Search for the cell housing the specified text and yield its [x, y] center coordinate. 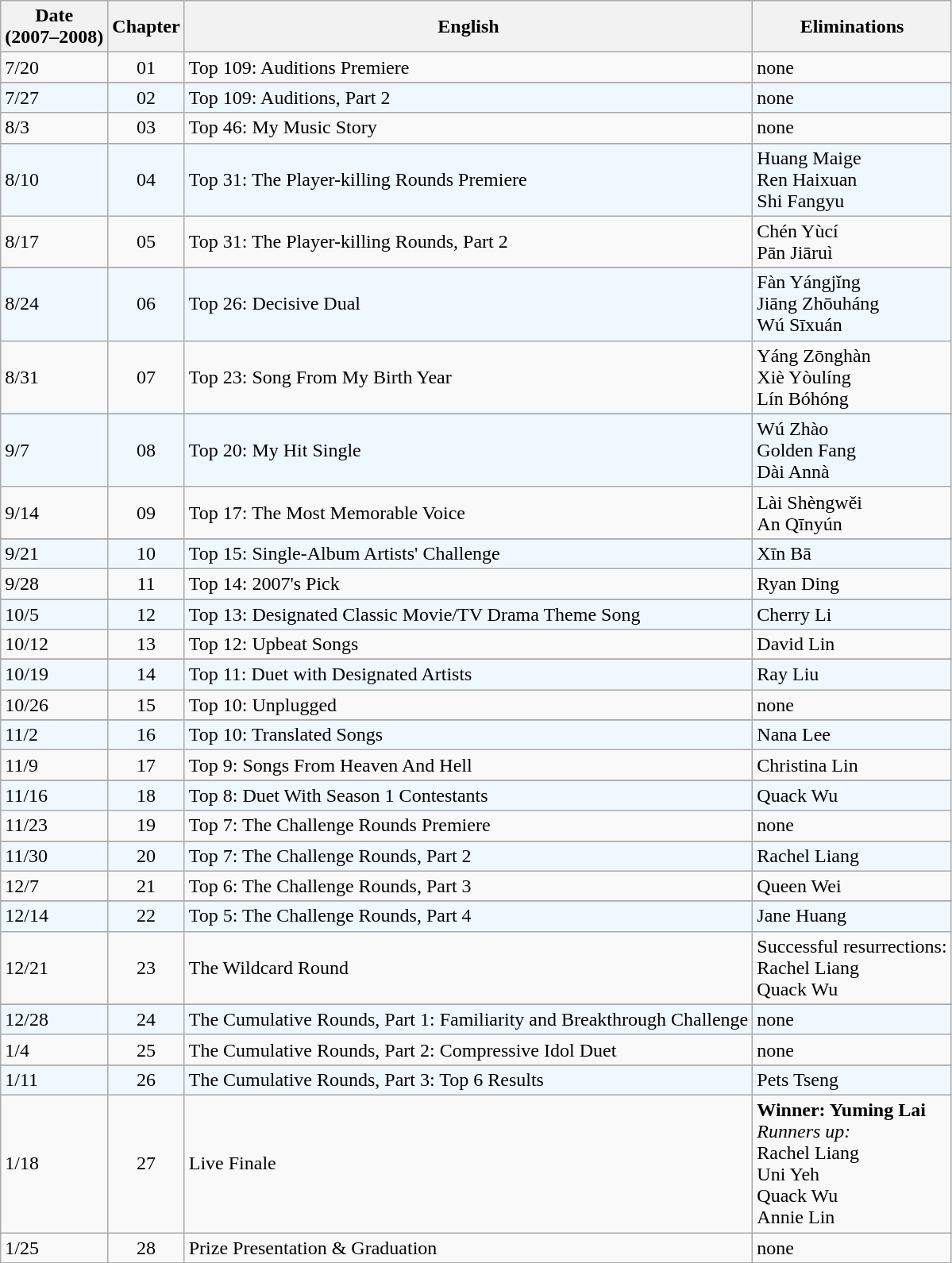
10/19 [54, 675]
17 [146, 765]
Live Finale [468, 1164]
7/20 [54, 67]
Xīn Bā [852, 553]
Top 7: The Challenge Rounds Premiere [468, 826]
David Lin [852, 645]
Jane Huang [852, 916]
11/30 [54, 856]
Successful resurrections:Rachel LiangQuack Wu [852, 968]
Top 11: Duet with Designated Artists [468, 675]
The Cumulative Rounds, Part 1: Familiarity and Breakthrough Challenge [468, 1019]
Top 5: The Challenge Rounds, Part 4 [468, 916]
Ryan Ding [852, 583]
12 [146, 614]
12/28 [54, 1019]
Pets Tseng [852, 1080]
23 [146, 968]
Top 109: Auditions, Part 2 [468, 98]
Top 7: The Challenge Rounds, Part 2 [468, 856]
1/25 [54, 1247]
02 [146, 98]
9/28 [54, 583]
11/2 [54, 735]
26 [146, 1080]
Yáng ZōnghànXiè YòulíngLín Bóhóng [852, 377]
12/21 [54, 968]
05 [146, 241]
Top 8: Duet With Season 1 Contestants [468, 795]
Top 109: Auditions Premiere [468, 67]
06 [146, 304]
7/27 [54, 98]
Chapter [146, 27]
01 [146, 67]
11/16 [54, 795]
9/21 [54, 553]
03 [146, 128]
12/14 [54, 916]
1/11 [54, 1080]
1/4 [54, 1049]
20 [146, 856]
Prize Presentation & Graduation [468, 1247]
Wú ZhàoGolden FangDài Annà [852, 450]
Top 10: Unplugged [468, 705]
11 [146, 583]
Ray Liu [852, 675]
8/31 [54, 377]
22 [146, 916]
1/18 [54, 1164]
21 [146, 886]
9/7 [54, 450]
10/5 [54, 614]
Cherry Li [852, 614]
04 [146, 179]
English [468, 27]
13 [146, 645]
8/17 [54, 241]
The Wildcard Round [468, 968]
Top 10: Translated Songs [468, 735]
Top 9: Songs From Heaven And Hell [468, 765]
Top 31: The Player-killing Rounds Premiere [468, 179]
Queen Wei [852, 886]
11/9 [54, 765]
Chén YùcíPān Jiāruì [852, 241]
28 [146, 1247]
07 [146, 377]
Christina Lin [852, 765]
Huang MaigeRen HaixuanShi Fangyu [852, 179]
Fàn YángjĭngJiāng ZhōuhángWú Sīxuán [852, 304]
Top 15: Single-Album Artists' Challenge [468, 553]
27 [146, 1164]
11/23 [54, 826]
Eliminations [852, 27]
10/12 [54, 645]
Date (2007–2008) [54, 27]
The Cumulative Rounds, Part 2: Compressive Idol Duet [468, 1049]
8/10 [54, 179]
Top 26: Decisive Dual [468, 304]
Top 14: 2007's Pick [468, 583]
25 [146, 1049]
18 [146, 795]
The Cumulative Rounds, Part 3: Top 6 Results [468, 1080]
Top 46: My Music Story [468, 128]
8/24 [54, 304]
24 [146, 1019]
10 [146, 553]
Top 31: The Player-killing Rounds, Part 2 [468, 241]
16 [146, 735]
12/7 [54, 886]
15 [146, 705]
Winner: Yuming LaiRunners up:Rachel Liang Uni YehQuack WuAnnie Lin [852, 1164]
10/26 [54, 705]
Top 13: Designated Classic Movie/TV Drama Theme Song [468, 614]
9/14 [54, 513]
Rachel Liang [852, 856]
14 [146, 675]
Top 17: The Most Memorable Voice [468, 513]
Top 20: My Hit Single [468, 450]
09 [146, 513]
Lài ShèngwěiAn Qīnyún [852, 513]
Nana Lee [852, 735]
19 [146, 826]
8/3 [54, 128]
Top 23: Song From My Birth Year [468, 377]
Top 12: Upbeat Songs [468, 645]
08 [146, 450]
Quack Wu [852, 795]
Top 6: The Challenge Rounds, Part 3 [468, 886]
